Return the [x, y] coordinate for the center point of the cell that contains the specified text.  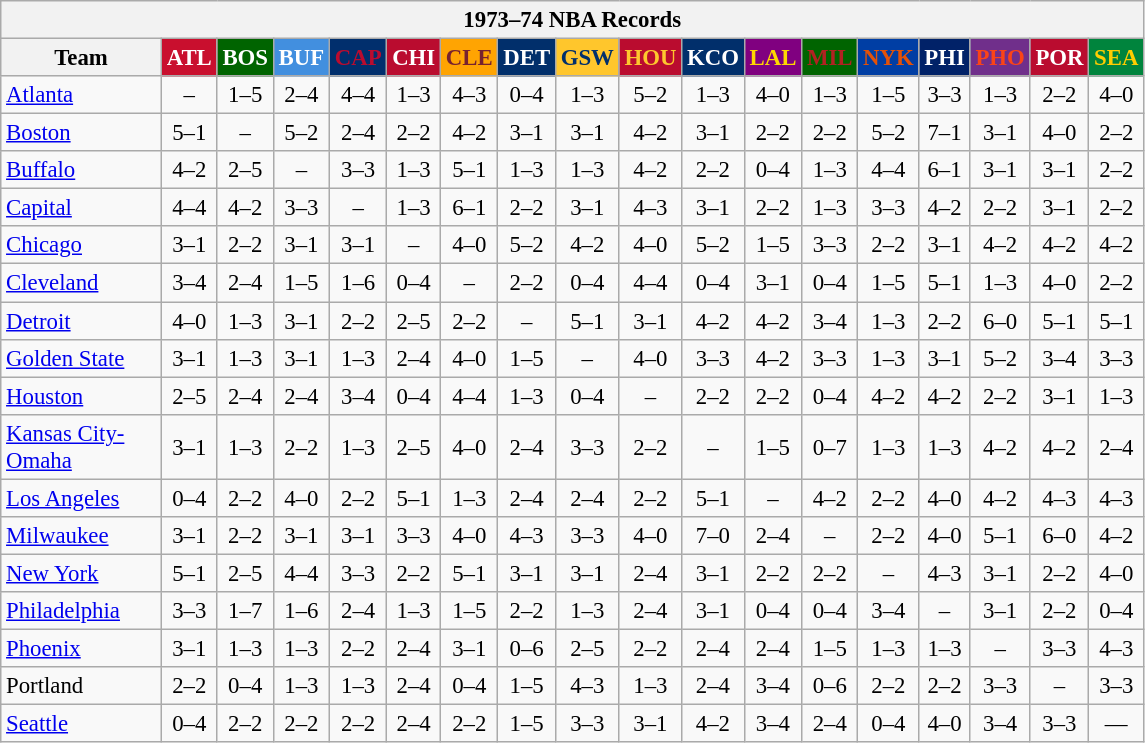
Chicago [82, 245]
New York [82, 573]
PHO [1000, 58]
Los Angeles [82, 498]
LAL [772, 58]
Golden State [82, 358]
Seattle [82, 724]
Phoenix [82, 648]
0–7 [830, 446]
— [1116, 724]
KCO [714, 58]
Atlanta [82, 95]
Buffalo [82, 170]
1973–74 NBA Records [572, 20]
DET [526, 58]
Philadelphia [82, 611]
BUF [301, 58]
PHI [944, 58]
Milwaukee [82, 536]
Detroit [82, 321]
CHI [414, 58]
CAP [358, 58]
SEA [1116, 58]
POR [1060, 58]
Kansas City-Omaha [82, 446]
BOS [245, 58]
Capital [82, 208]
ATL [189, 58]
7–1 [944, 133]
Boston [82, 133]
GSW [587, 58]
NYK [888, 58]
HOU [650, 58]
1–7 [245, 611]
Team [82, 58]
MIL [830, 58]
Cleveland [82, 283]
Portland [82, 686]
7–0 [714, 536]
Houston [82, 396]
CLE [470, 58]
